For the text-containing cell, return its midpoint in (x, y) coordinate format. 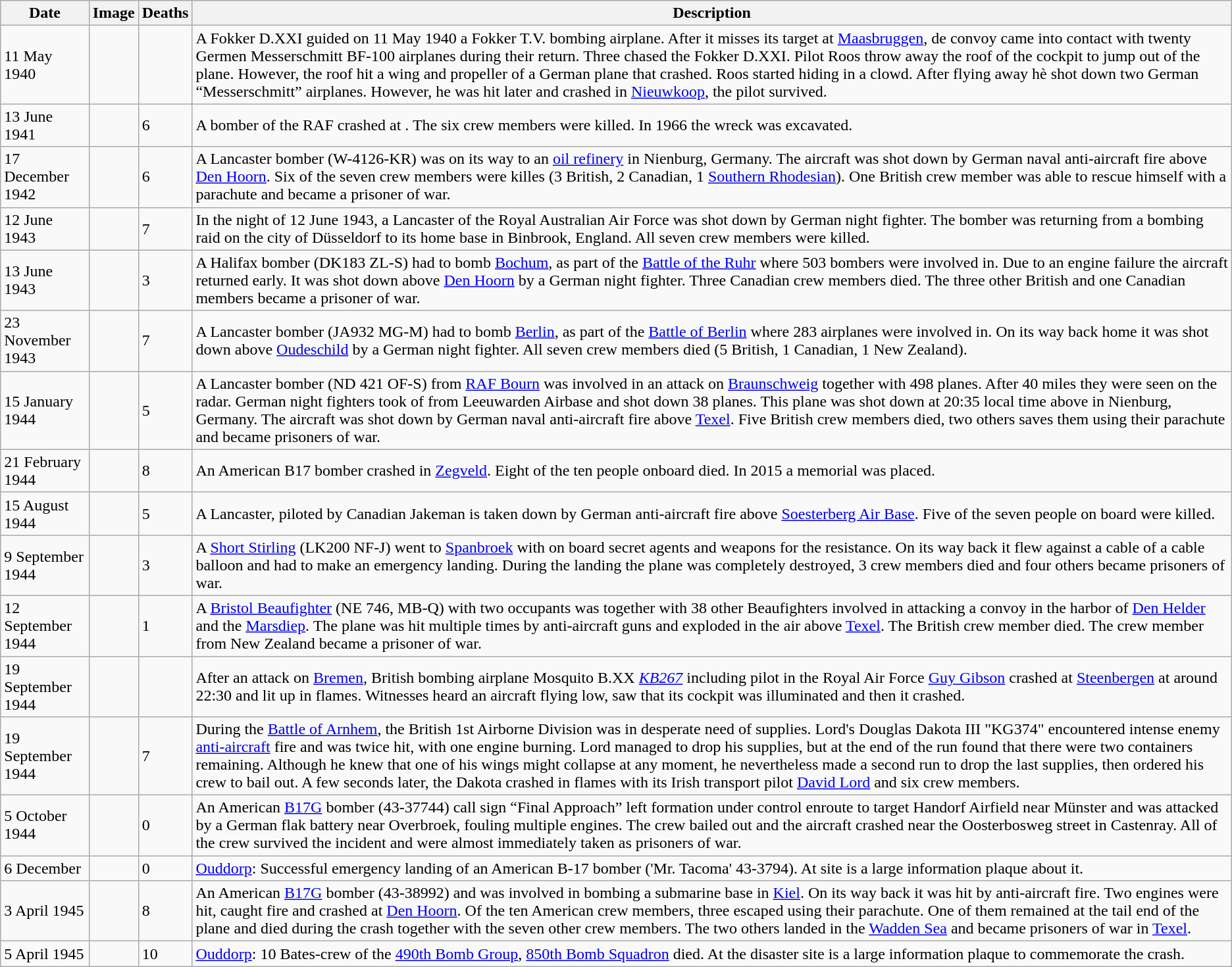
Description (712, 13)
1 (165, 626)
9 September 1944 (45, 565)
3 April 1945 (45, 911)
23 November 1943 (45, 341)
6 December (45, 868)
15 August 1944 (45, 513)
An American B17 bomber crashed in Zegveld. Eight of the ten people onboard died. In 2015 a memorial was placed. (712, 471)
5 October 1944 (45, 826)
17 December 1942 (45, 177)
Ouddorp: Successful emergency landing of an American B-17 bomber ('Mr. Tacoma' 43-3794). At site is a large information plaque about it. (712, 868)
Image (113, 13)
Deaths (165, 13)
Date (45, 13)
A bomber of the RAF crashed at . The six crew members were killed. In 1966 the wreck was excavated. (712, 125)
12 September 1944 (45, 626)
11 May 1940 (45, 64)
5 April 1945 (45, 954)
21 February 1944 (45, 471)
12 June 1943 (45, 229)
10 (165, 954)
13 June 1943 (45, 280)
15 January 1944 (45, 410)
13 June 1941 (45, 125)
